Determine the [X, Y] coordinate at the center of the cell enclosing the given text.  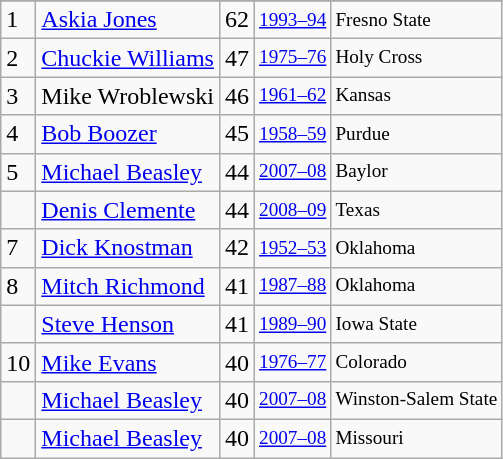
Baylor [416, 172]
Chuckie Williams [128, 58]
7 [18, 248]
Mike Wroblewski [128, 96]
Winston-Salem State [416, 400]
1976–77 [293, 362]
Askia Jones [128, 20]
Colorado [416, 362]
Holy Cross [416, 58]
3 [18, 96]
47 [236, 58]
1961–62 [293, 96]
Kansas [416, 96]
Purdue [416, 134]
46 [236, 96]
4 [18, 134]
1987–88 [293, 286]
Steve Henson [128, 324]
Mike Evans [128, 362]
Iowa State [416, 324]
1975–76 [293, 58]
5 [18, 172]
Denis Clemente [128, 210]
Bob Boozer [128, 134]
1952–53 [293, 248]
Texas [416, 210]
Missouri [416, 438]
Dick Knostman [128, 248]
Mitch Richmond [128, 286]
Fresno State [416, 20]
42 [236, 248]
2 [18, 58]
1989–90 [293, 324]
8 [18, 286]
2008–09 [293, 210]
1 [18, 20]
1993–94 [293, 20]
10 [18, 362]
62 [236, 20]
1958–59 [293, 134]
45 [236, 134]
